From the cell containing the given text, extract its center point as (X, Y) coordinate. 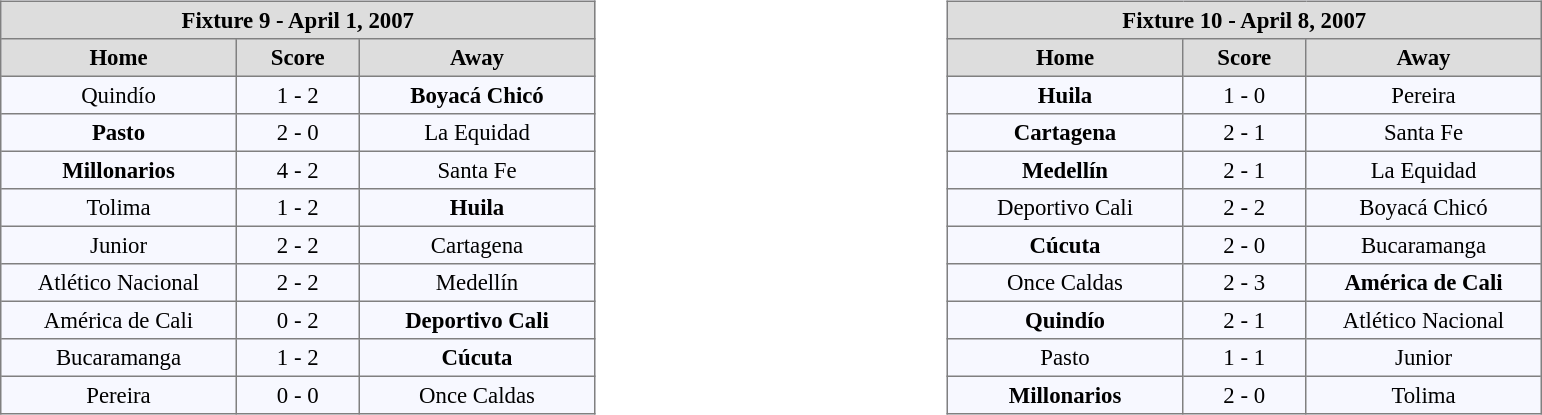
4 - 2 (298, 170)
Fixture 9 - April 1, 2007 (298, 20)
Fixture 10 - April 8, 2007 (1244, 20)
2 - 3 (1244, 283)
1 - 1 (1244, 358)
1 - 0 (1244, 95)
0 - 0 (298, 395)
0 - 2 (298, 320)
